Extract the (x, y) coordinate from the center of the cell holding the provided text.  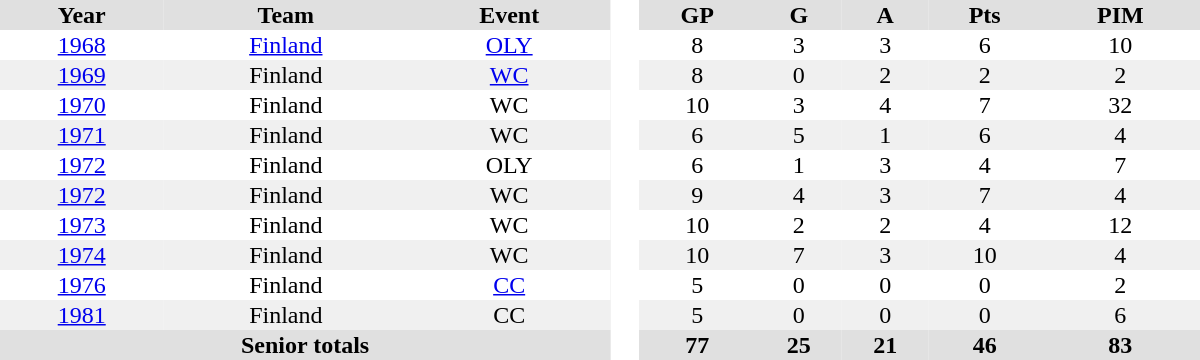
1974 (82, 255)
Event (509, 15)
1971 (82, 135)
1976 (82, 285)
77 (697, 345)
Senior totals (305, 345)
Team (286, 15)
1968 (82, 45)
1970 (82, 105)
Pts (985, 15)
GP (697, 15)
A (886, 15)
25 (798, 345)
9 (697, 195)
46 (985, 345)
PIM (1120, 15)
32 (1120, 105)
83 (1120, 345)
1981 (82, 315)
Year (82, 15)
1969 (82, 75)
1973 (82, 225)
G (798, 15)
21 (886, 345)
12 (1120, 225)
